From the cell containing the given text, extract its center point as [X, Y] coordinate. 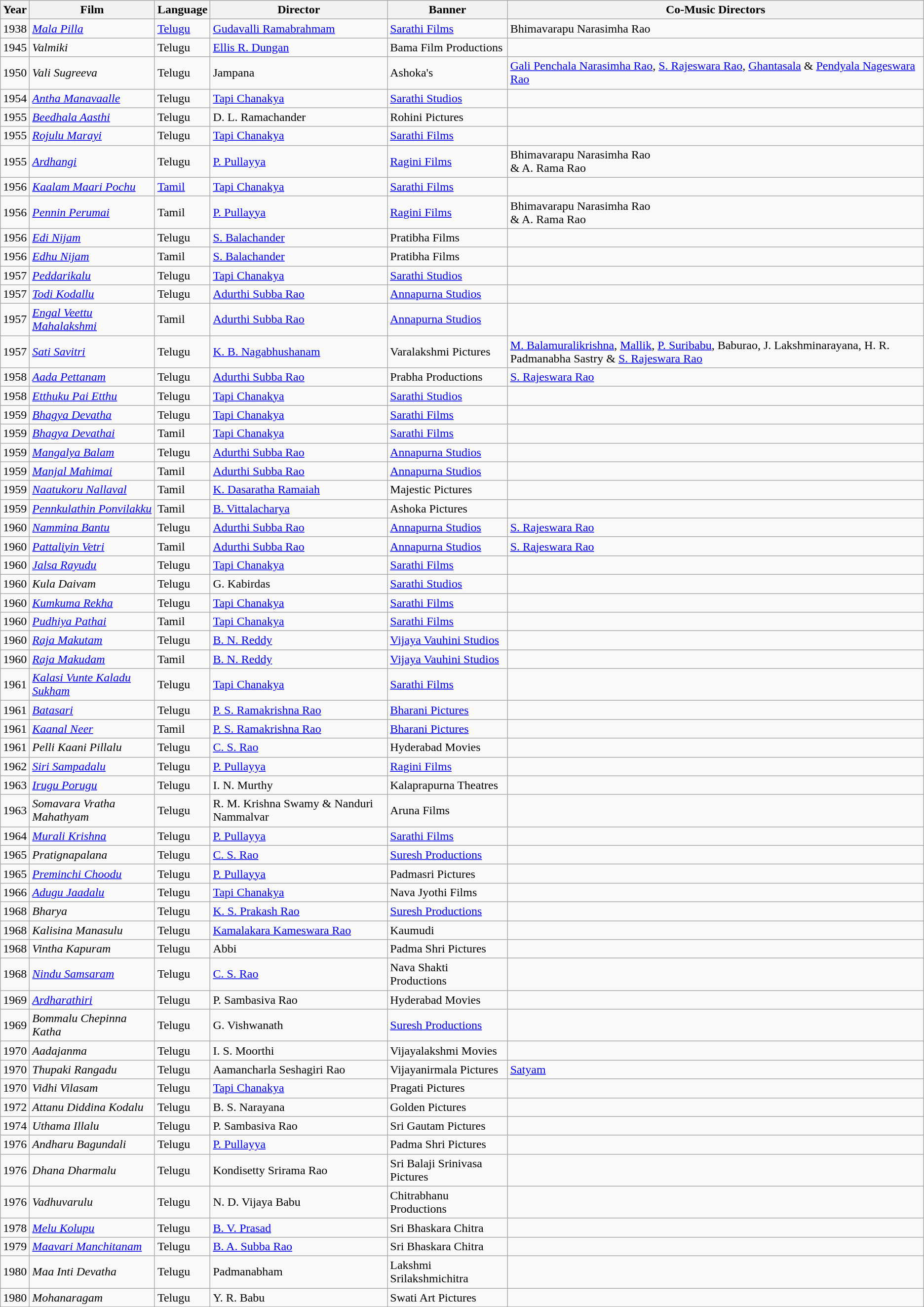
Abbi [299, 949]
Ardharathiri [92, 1000]
1945 [15, 47]
Kaanal Neer [92, 729]
Preminchi Choodu [92, 873]
Ardhangi [92, 161]
Rohini Pictures [447, 117]
Sri Gautam Pictures [447, 1126]
G. Kabirdas [299, 584]
Mangalya Balam [92, 452]
Vidhi Vilasam [92, 1088]
Y. R. Babu [299, 1297]
Rojulu Marayi [92, 136]
K. B. Nagabhushanam [299, 352]
Nammina Bantu [92, 527]
Pennin Perumai [92, 212]
Sati Savitri [92, 352]
Bhagya Devatha [92, 415]
Maa Inti Devatha [92, 1272]
Sri Balaji Srinivasa Pictures [447, 1170]
Nava Jyothi Films [447, 892]
Kondisetty Srirama Rao [299, 1170]
1978 [15, 1228]
Bama Film Productions [447, 47]
Manjal Mahimai [92, 471]
Varalakshmi Pictures [447, 352]
Murali Krishna [92, 836]
B. Vittalacharya [299, 509]
K. S. Prakash Rao [299, 911]
N. D. Vijaya Babu [299, 1202]
Kalasi Vunte Kaladu Sukham [92, 684]
Bommalu Chepinna Katha [92, 1025]
Vali Sugreeva [92, 73]
I. S. Moorthi [299, 1051]
1938 [15, 29]
Padmasri Pictures [447, 873]
Edhu Nijam [92, 256]
Banner [447, 10]
Mala Pilla [92, 29]
Language [182, 10]
Attanu Diddina Kodalu [92, 1107]
Aadajanma [92, 1051]
Naatukoru Nallaval [92, 490]
Director [299, 10]
B. A. Subba Rao [299, 1246]
I. N. Murthy [299, 785]
Pudhiya Pathai [92, 622]
Irugu Porugu [92, 785]
Aamancharla Seshagiri Rao [299, 1069]
Jalsa Rayudu [92, 565]
1950 [15, 73]
Bhimavarapu Narasimha Rao [716, 29]
1964 [15, 836]
Andharu Bagundali [92, 1145]
Thupaki Rangadu [92, 1069]
Ashoka Pictures [447, 509]
Aada Pettanam [92, 377]
1974 [15, 1126]
1962 [15, 766]
Film [92, 10]
Vintha Kapuram [92, 949]
Vadhuvarulu [92, 1202]
Raja Makudam [92, 659]
Kaumudi [447, 930]
Uthama Illalu [92, 1126]
Bharya [92, 911]
Kumkuma Rekha [92, 603]
Gudavalli Ramabrahmam [299, 29]
Raja Makutam [92, 640]
R. M. Krishna Swamy & Nanduri Nammalvar [299, 811]
Bhagya Devathai [92, 434]
Pennkulathin Ponvilakku [92, 509]
Gali Penchala Narasimha Rao, S. Rajeswara Rao, Ghantasala & Pendyala Nageswara Rao [716, 73]
1972 [15, 1107]
Nava Shakti Productions [447, 975]
G. Vishwanath [299, 1025]
Pelli Kaani Pillalu [92, 748]
Kaalam Maari Pochu [92, 187]
Nindu Samsaram [92, 975]
Pragati Pictures [447, 1088]
Swati Art Pictures [447, 1297]
Lakshmi Srilakshmichitra [447, 1272]
Padmanabham [299, 1272]
Year [15, 10]
Kamalakara Kameswara Rao [299, 930]
Mohanaragam [92, 1297]
Siri Sampadalu [92, 766]
Beedhala Aasthi [92, 117]
1979 [15, 1246]
Ellis R. Dungan [299, 47]
Aruna Films [447, 811]
1954 [15, 98]
D. L. Ramachander [299, 117]
Pratignapalana [92, 855]
Todi Kodallu [92, 294]
Dhana Dharmalu [92, 1170]
Pattaliyin Vetri [92, 546]
Jampana [299, 73]
Batasari [92, 710]
Ashoka's [447, 73]
Adugu Jaadalu [92, 892]
K. Dasaratha Ramaiah [299, 490]
Kalisina Manasulu [92, 930]
Antha Manavaalle [92, 98]
Chitrabhanu Productions [447, 1202]
B. V. Prasad [299, 1228]
Edi Nijam [92, 238]
Prabha Productions [447, 377]
Valmiki [92, 47]
1966 [15, 892]
Co-Music Directors [716, 10]
Majestic Pictures [447, 490]
Kalaprapurna Theatres [447, 785]
M. Balamuralikrishna, Mallik, P. Suribabu, Baburao, J. Lakshminarayana, H. R. Padmanabha Sastry & S. Rajeswara Rao [716, 352]
Kula Daivam [92, 584]
Maavari Manchitanam [92, 1246]
Vijayalakshmi Movies [447, 1051]
Golden Pictures [447, 1107]
Vijayanirmala Pictures [447, 1069]
Engal Veettu Mahalakshmi [92, 320]
Somavara Vratha Mahathyam [92, 811]
Peddarikalu [92, 275]
Satyam [716, 1069]
B. S. Narayana [299, 1107]
Etthuku Pai Etthu [92, 396]
Melu Kolupu [92, 1228]
